Find where the given text appears and provide that cell's center as [x, y] coordinate. 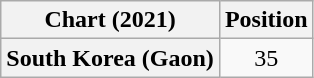
South Korea (Gaon) [110, 58]
Position [266, 20]
Chart (2021) [110, 20]
35 [266, 58]
